Pinpoint the cell where the given text exists, returning its [X, Y] midpoint coordinate. 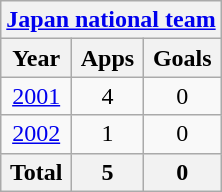
2002 [36, 134]
Apps [108, 58]
Goals [182, 58]
4 [108, 96]
Total [36, 172]
Year [36, 58]
1 [108, 134]
2001 [36, 96]
Japan national team [111, 20]
5 [108, 172]
